Find where the given text appears and provide that cell's center as (x, y) coordinate. 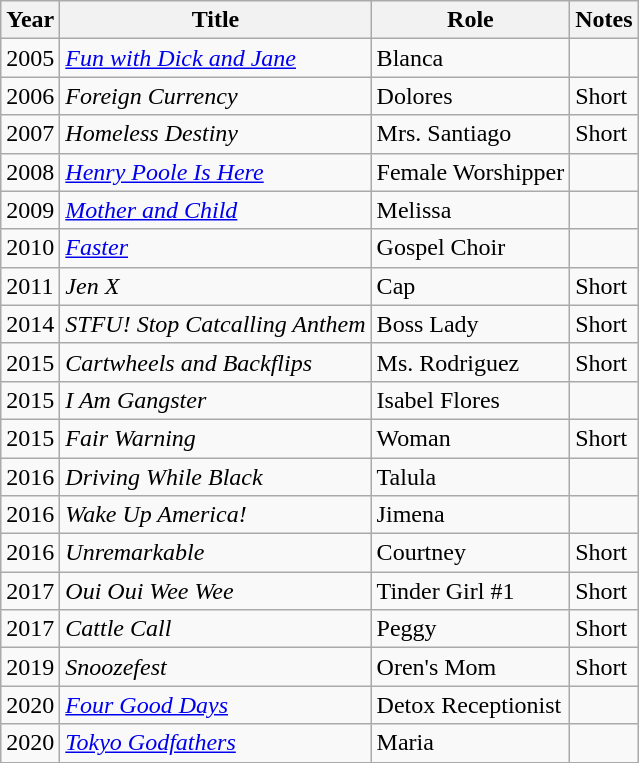
Oui Oui Wee Wee (216, 591)
Mrs. Santiago (470, 134)
Isabel Flores (470, 400)
Fun with Dick and Jane (216, 58)
Cap (470, 286)
STFU! Stop Catcalling Anthem (216, 324)
Fair Warning (216, 438)
Foreign Currency (216, 96)
2019 (30, 667)
Ms. Rodriguez (470, 362)
2014 (30, 324)
Talula (470, 477)
Faster (216, 248)
Courtney (470, 553)
Four Good Days (216, 705)
Year (30, 20)
Woman (470, 438)
Tinder Girl #1 (470, 591)
Unremarkable (216, 553)
Gospel Choir (470, 248)
Boss Lady (470, 324)
Detox Receptionist (470, 705)
2007 (30, 134)
2011 (30, 286)
Blanca (470, 58)
Henry Poole Is Here (216, 172)
Dolores (470, 96)
Mother and Child (216, 210)
I Am Gangster (216, 400)
Role (470, 20)
Female Worshipper (470, 172)
Notes (604, 20)
Melissa (470, 210)
Snoozefest (216, 667)
Driving While Black (216, 477)
2009 (30, 210)
Wake Up America! (216, 515)
Title (216, 20)
Cartwheels and Backflips (216, 362)
Oren's Mom (470, 667)
Jimena (470, 515)
Peggy (470, 629)
2008 (30, 172)
2005 (30, 58)
Maria (470, 743)
Jen X (216, 286)
Cattle Call (216, 629)
2010 (30, 248)
2006 (30, 96)
Tokyo Godfathers (216, 743)
Homeless Destiny (216, 134)
